From the cell containing the given text, extract its center point as [x, y] coordinate. 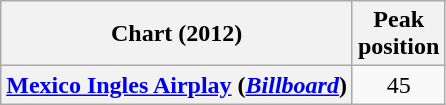
Peakposition [398, 34]
45 [398, 85]
Chart (2012) [177, 34]
Mexico Ingles Airplay (Billboard) [177, 85]
